Find where the given text appears and provide that cell's center as (x, y) coordinate. 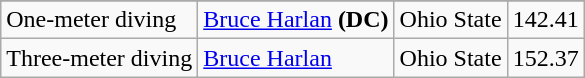
Bruce Harlan (DC) (296, 20)
152.37 (546, 58)
One-meter diving (100, 20)
142.41 (546, 20)
Bruce Harlan (296, 58)
Three-meter diving (100, 58)
